Output the (x, y) coordinate of the center of the cell containing the given text.  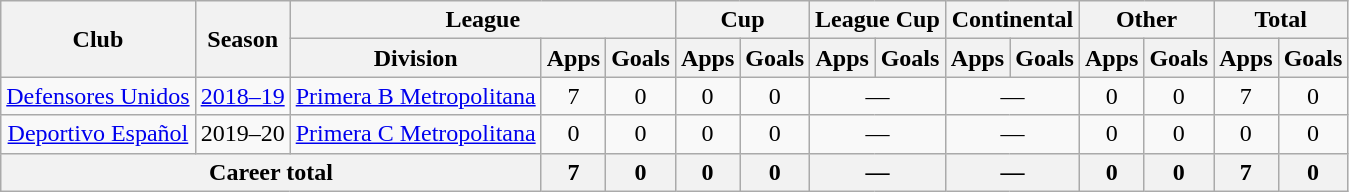
2019–20 (242, 134)
Deportivo Español (98, 134)
Primera B Metropolitana (416, 96)
Continental (1012, 20)
2018–19 (242, 96)
League (482, 20)
Primera C Metropolitana (416, 134)
Division (416, 58)
Season (242, 39)
Defensores Unidos (98, 96)
League Cup (878, 20)
Total (1281, 20)
Club (98, 39)
Other (1146, 20)
Career total (271, 172)
Cup (742, 20)
